Search for the cell housing the specified text and yield its (X, Y) center coordinate. 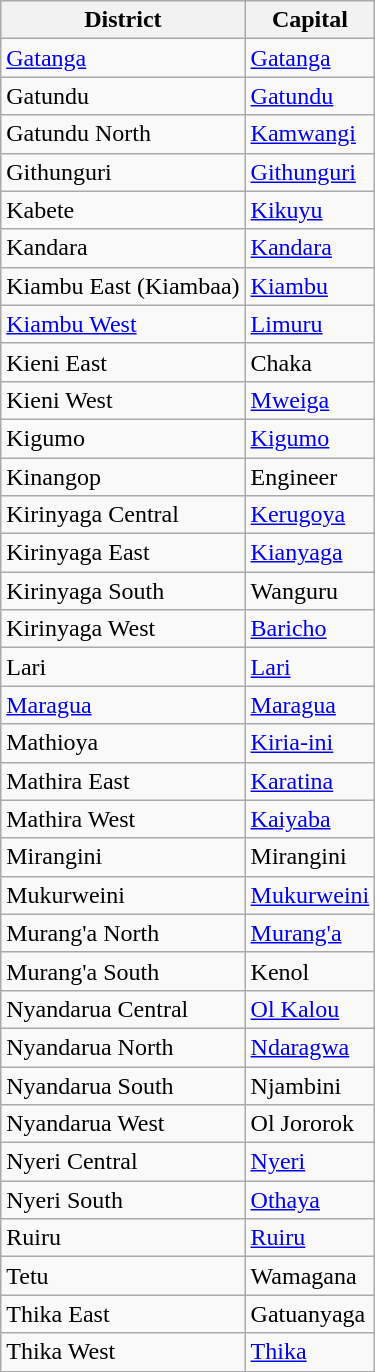
Kerugoya (310, 515)
Kamwangi (310, 134)
Njambini (310, 1085)
Karatina (310, 781)
Kabete (123, 210)
Nyeri South (123, 1200)
Ol Kalou (310, 1009)
Nyandarua South (123, 1085)
Nyandarua North (123, 1047)
Kiambu (310, 286)
Capital (310, 20)
Murang'a (310, 933)
Thika West (123, 1352)
Kiambu East (Kiambaa) (123, 286)
Kirinyaga Central (123, 515)
Kenol (310, 971)
Thika (310, 1352)
District (123, 20)
Wamagana (310, 1276)
Kianyaga (310, 553)
Kikuyu (310, 210)
Kieni East (123, 362)
Mweiga (310, 400)
Tetu (123, 1276)
Murang'a South (123, 971)
Thika East (123, 1314)
Ndaragwa (310, 1047)
Baricho (310, 629)
Engineer (310, 477)
Kinangop (123, 477)
Murang'a North (123, 933)
Kirinyaga West (123, 629)
Ol Jororok (310, 1124)
Kirinyaga South (123, 591)
Wanguru (310, 591)
Mathira West (123, 819)
Gatundu North (123, 134)
Gatuanyaga (310, 1314)
Nyeri (310, 1162)
Kieni West (123, 400)
Nyandarua Central (123, 1009)
Nyeri Central (123, 1162)
Chaka (310, 362)
Nyandarua West (123, 1124)
Mathira East (123, 781)
Kaiyaba (310, 819)
Othaya (310, 1200)
Kiria-ini (310, 743)
Mathioya (123, 743)
Kirinyaga East (123, 553)
Limuru (310, 324)
Kiambu West (123, 324)
